For the text-containing cell, return its midpoint in [X, Y] coordinate format. 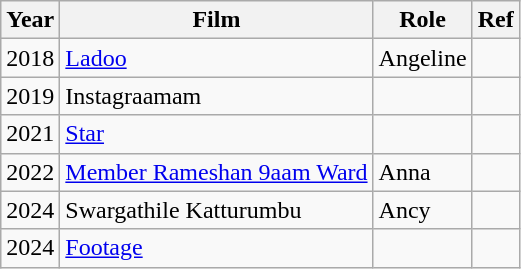
Member Rameshan 9aam Ward [216, 172]
2021 [30, 134]
Footage [216, 248]
Instagraamam [216, 96]
Role [422, 20]
Film [216, 20]
Ref [496, 20]
Ladoo [216, 58]
2018 [30, 58]
Anna [422, 172]
Year [30, 20]
Angeline [422, 58]
Swargathile Katturumbu [216, 210]
2022 [30, 172]
2019 [30, 96]
Star [216, 134]
Ancy [422, 210]
